Return the [X, Y] coordinate for the center point of the cell that contains the specified text.  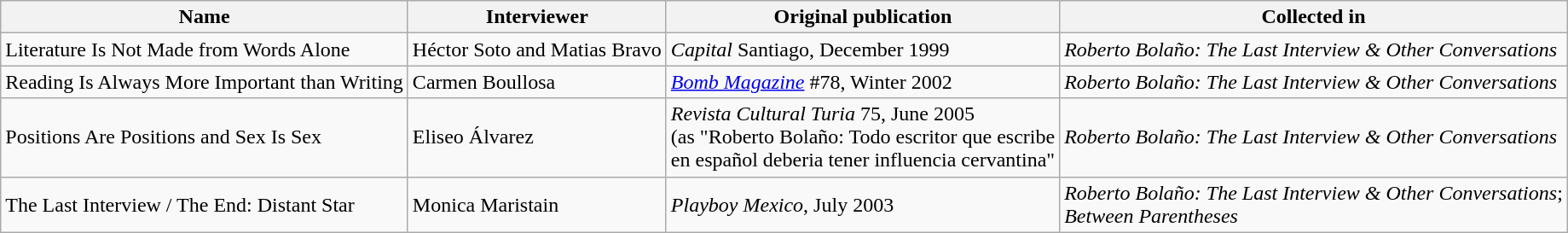
Carmen Boullosa [537, 82]
Reading Is Always More Important than Writing [205, 82]
Playboy Mexico, July 2003 [863, 205]
The Last Interview / The End: Distant Star [205, 205]
Bomb Magazine #78, Winter 2002 [863, 82]
Eliseo Álvarez [537, 137]
Roberto Bolaño: The Last Interview & Other Conversations;Between Parentheses [1314, 205]
Name [205, 17]
Héctor Soto and Matias Bravo [537, 50]
Capital Santiago, December 1999 [863, 50]
Positions Are Positions and Sex Is Sex [205, 137]
Literature Is Not Made from Words Alone [205, 50]
Revista Cultural Turia 75, June 2005(as "Roberto Bolaño: Todo escritor que escribeen español deberia tener influencia cervantina" [863, 137]
Interviewer [537, 17]
Collected in [1314, 17]
Monica Maristain [537, 205]
Original publication [863, 17]
